Extract the [X, Y] coordinate from the center of the cell holding the provided text.  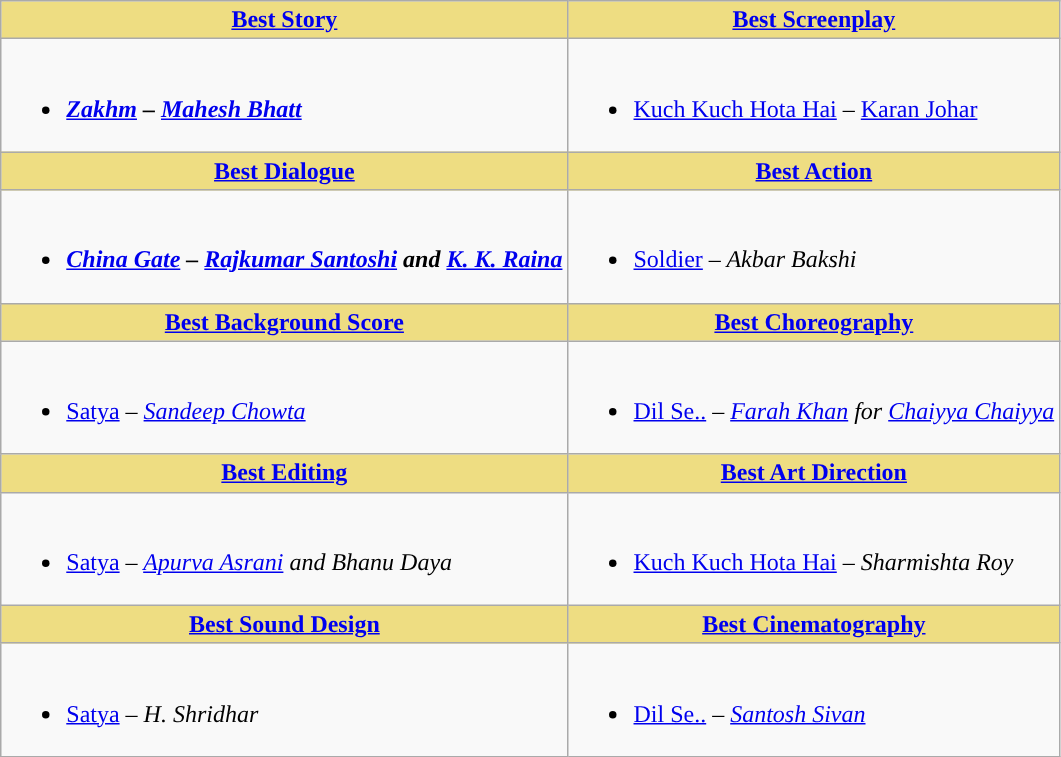
Kuch Kuch Hota Hai – Karan Johar [814, 96]
Best Dialogue [284, 171]
Best Cinematography [814, 624]
Satya – Sandeep Chowta [284, 398]
Best Background Score [284, 322]
Zakhm – Mahesh Bhatt [284, 96]
Best Choreography [814, 322]
Best Editing [284, 473]
Best Story [284, 20]
Soldier – Akbar Bakshi [814, 246]
China Gate – Rajkumar Santoshi and K. K. Raina [284, 246]
Best Screenplay [814, 20]
Dil Se.. – Farah Khan for Chaiyya Chaiyya [814, 398]
Satya – Apurva Asrani and Bhanu Daya [284, 548]
Kuch Kuch Hota Hai – Sharmishta Roy [814, 548]
Best Art Direction [814, 473]
Best Action [814, 171]
Satya – H. Shridhar [284, 700]
Dil Se.. – Santosh Sivan [814, 700]
Best Sound Design [284, 624]
